Locate the cell with the specified text and output its [x, y] center coordinate. 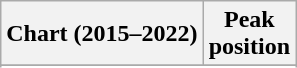
Chart (2015–2022) [102, 34]
Peakposition [249, 34]
